Scan for the cell matching the given text and deliver its (x, y) coordinate at center. 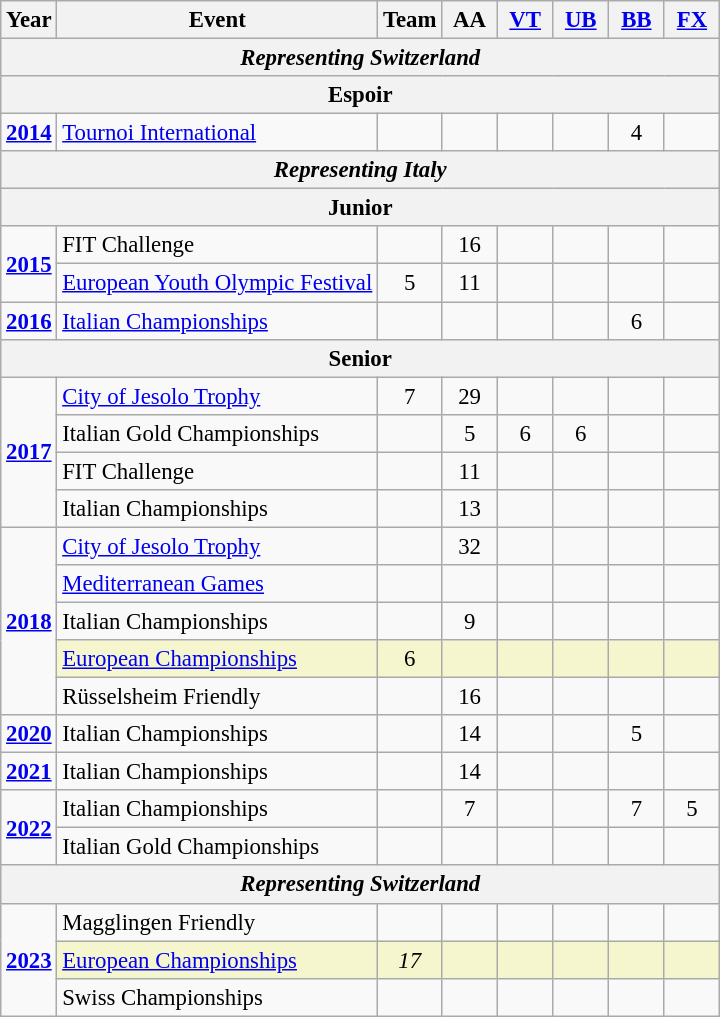
13 (470, 509)
AA (470, 20)
9 (470, 621)
European Youth Olympic Festival (218, 283)
UB (581, 20)
Junior (360, 208)
2022 (29, 828)
2023 (29, 960)
Tournoi International (218, 133)
Senior (360, 358)
VT (525, 20)
2014 (29, 133)
17 (410, 960)
Representing Italy (360, 170)
Event (218, 20)
2018 (29, 621)
2017 (29, 452)
29 (470, 396)
FX (692, 20)
Swiss Championships (218, 997)
2021 (29, 772)
2020 (29, 734)
Mediterranean Games (218, 584)
Rüsselsheim Friendly (218, 697)
32 (470, 546)
4 (637, 133)
2016 (29, 321)
Espoir (360, 95)
2015 (29, 264)
Year (29, 20)
Magglingen Friendly (218, 922)
BB (637, 20)
Team (410, 20)
